Return [X, Y] of the center of cell containing provided text 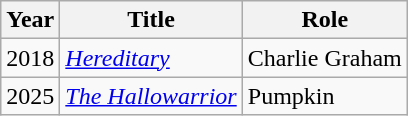
Year [30, 20]
2025 [30, 96]
Pumpkin [324, 96]
Role [324, 20]
2018 [30, 58]
Title [151, 20]
The Hallowarrior [151, 96]
Charlie Graham [324, 58]
Hereditary [151, 58]
